Locate the cell with the specified text and output its [X, Y] center coordinate. 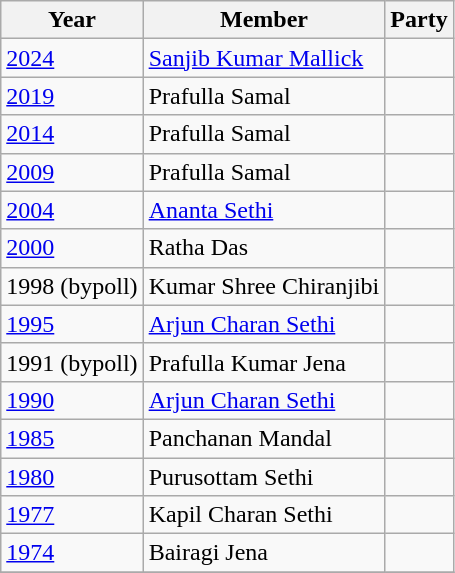
1985 [72, 438]
Member [264, 20]
2009 [72, 172]
1974 [72, 553]
2014 [72, 134]
Bairagi Jena [264, 553]
2024 [72, 58]
2004 [72, 210]
Ratha Das [264, 248]
1990 [72, 400]
Panchanan Mandal [264, 438]
Sanjib Kumar Mallick [264, 58]
1991 (bypoll) [72, 362]
1995 [72, 324]
2019 [72, 96]
2000 [72, 248]
Purusottam Sethi [264, 477]
1980 [72, 477]
Party [419, 20]
1977 [72, 515]
Kapil Charan Sethi [264, 515]
Prafulla Kumar Jena [264, 362]
1998 (bypoll) [72, 286]
Kumar Shree Chiranjibi [264, 286]
Year [72, 20]
Ananta Sethi [264, 210]
